Find where the given text appears and provide that cell's center as (x, y) coordinate. 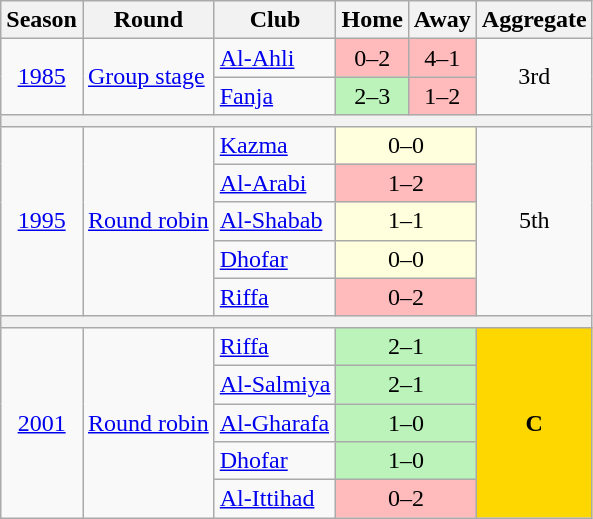
3rd (534, 77)
Al-Salmiya (275, 384)
Al-Arabi (275, 183)
1985 (42, 77)
Kazma (275, 145)
4–1 (442, 58)
Al-Ahli (275, 58)
1995 (42, 221)
Al-Gharafa (275, 423)
Home (372, 20)
2–3 (372, 96)
Al-Shabab (275, 221)
Round (148, 20)
Club (275, 20)
2001 (42, 422)
Al-Ittihad (275, 499)
5th (534, 221)
C (534, 422)
1–1 (406, 221)
Fanja (275, 96)
Aggregate (534, 20)
Season (42, 20)
Away (442, 20)
Group stage (148, 77)
